Extract the [x, y] coordinate from the center of the cell holding the provided text.  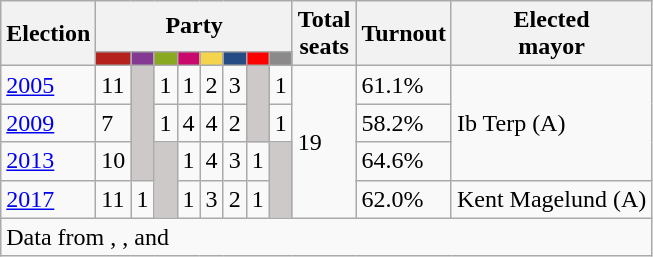
62.0% [404, 199]
Turnout [404, 34]
2017 [48, 199]
Data from , , and [326, 237]
Election [48, 34]
2013 [48, 161]
10 [114, 161]
7 [114, 123]
Totalseats [324, 34]
2009 [48, 123]
19 [324, 142]
Electedmayor [551, 34]
Party [194, 26]
58.2% [404, 123]
Kent Magelund (A) [551, 199]
Ib Terp (A) [551, 123]
64.6% [404, 161]
61.1% [404, 85]
2005 [48, 85]
